Capture the cell that displays the provided text and extract its [x, y] central coordinate. 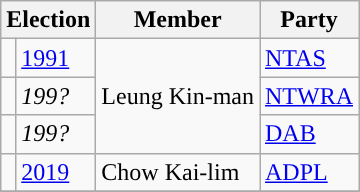
Member [178, 20]
Election [48, 20]
Chow Kai-lim [178, 172]
Leung Kin-man [178, 96]
NTWRA [310, 96]
2019 [56, 172]
DAB [310, 134]
ADPL [310, 172]
NTAS [310, 58]
1991 [56, 58]
Party [310, 20]
